Capture the cell that displays the provided text and extract its [x, y] central coordinate. 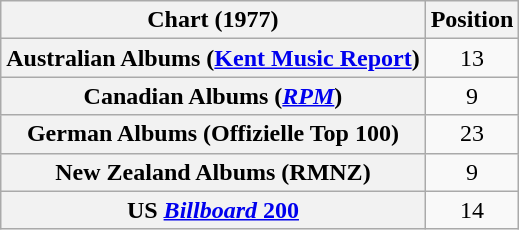
Australian Albums (Kent Music Report) [213, 58]
US Billboard 200 [213, 210]
German Albums (Offizielle Top 100) [213, 134]
Chart (1977) [213, 20]
14 [472, 210]
23 [472, 134]
Canadian Albums (RPM) [213, 96]
13 [472, 58]
New Zealand Albums (RMNZ) [213, 172]
Position [472, 20]
